Detect which cell encompasses the target text, then output its [x, y] center coordinate. 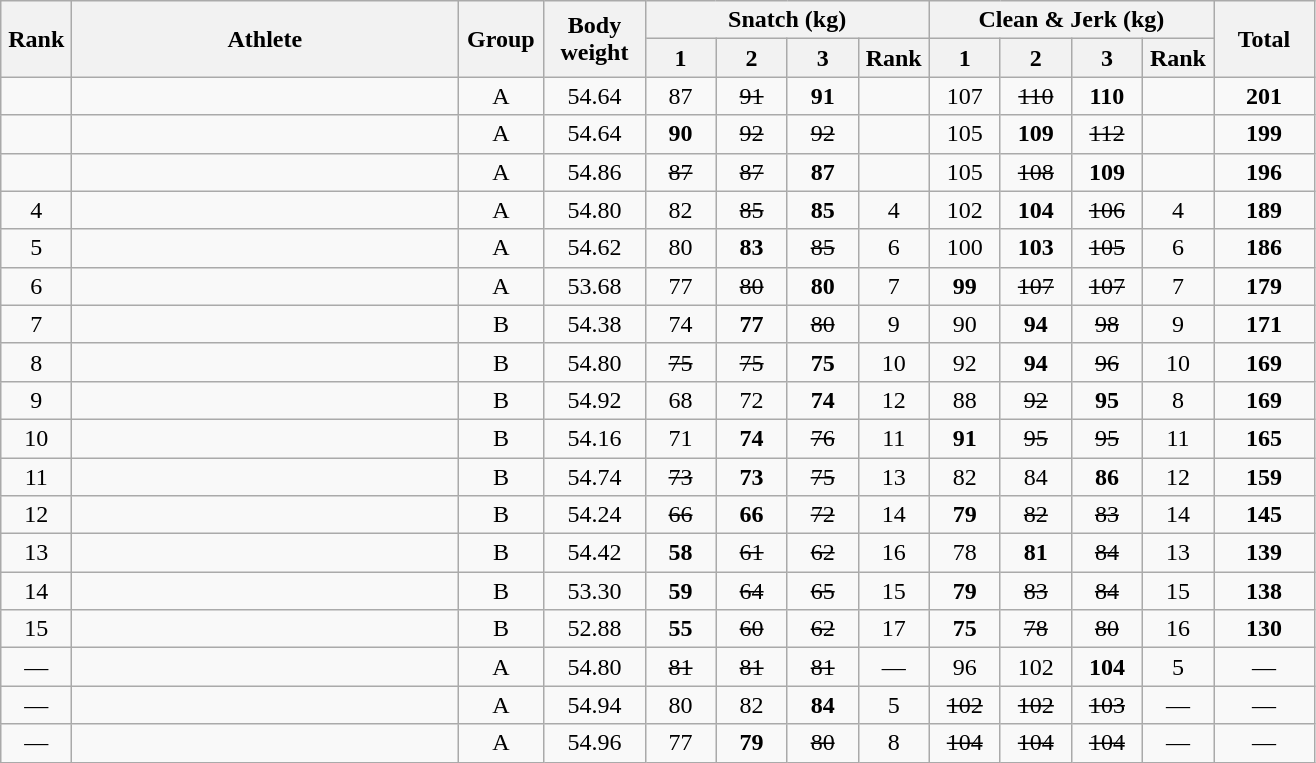
Group [501, 39]
53.30 [594, 591]
54.24 [594, 515]
61 [752, 553]
196 [1264, 172]
112 [1106, 134]
88 [964, 400]
64 [752, 591]
54.42 [594, 553]
55 [680, 629]
130 [1264, 629]
Clean & Jerk (kg) [1071, 20]
145 [1264, 515]
54.74 [594, 477]
17 [894, 629]
186 [1264, 248]
138 [1264, 591]
165 [1264, 438]
65 [822, 591]
201 [1264, 96]
53.68 [594, 286]
54.38 [594, 324]
52.88 [594, 629]
179 [1264, 286]
60 [752, 629]
Total [1264, 39]
139 [1264, 553]
98 [1106, 324]
189 [1264, 210]
76 [822, 438]
106 [1106, 210]
Body weight [594, 39]
Snatch (kg) [787, 20]
59 [680, 591]
54.62 [594, 248]
54.86 [594, 172]
199 [1264, 134]
100 [964, 248]
99 [964, 286]
171 [1264, 324]
86 [1106, 477]
54.94 [594, 705]
54.96 [594, 743]
54.16 [594, 438]
159 [1264, 477]
54.92 [594, 400]
108 [1036, 172]
71 [680, 438]
58 [680, 553]
Athlete [265, 39]
68 [680, 400]
